For the text-containing cell, return its midpoint in [x, y] coordinate format. 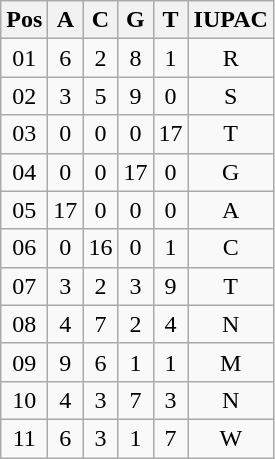
8 [136, 58]
5 [100, 96]
03 [24, 134]
R [230, 58]
10 [24, 400]
02 [24, 96]
07 [24, 286]
16 [100, 248]
09 [24, 362]
05 [24, 210]
IUPAC [230, 20]
04 [24, 172]
11 [24, 438]
M [230, 362]
08 [24, 324]
06 [24, 248]
Pos [24, 20]
W [230, 438]
S [230, 96]
01 [24, 58]
